Extract the [X, Y] coordinate from the center of the cell holding the provided text.  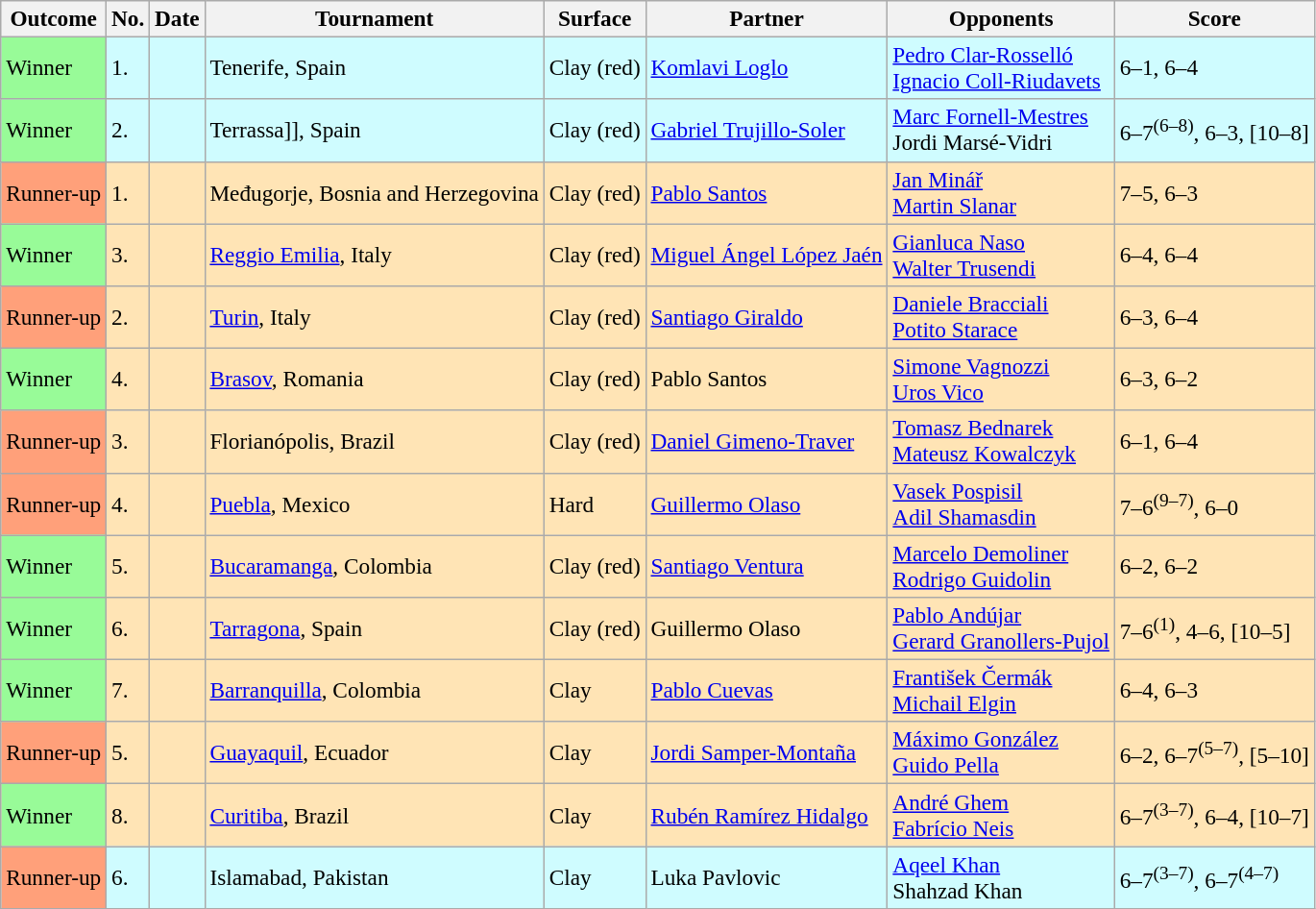
Partner [767, 18]
Surface [595, 18]
Outcome [54, 18]
6–7(6–8), 6–3, [10–8] [1214, 131]
6–7(3–7), 6–7(4–7) [1214, 876]
Brasov, Romania [375, 379]
Aqeel Khan Shahzad Khan [1001, 876]
Santiago Ventura [767, 565]
6–3, 6–2 [1214, 379]
Opponents [1001, 18]
Pedro Clar-Rosselló Ignacio Coll-Riudavets [1001, 67]
Florianópolis, Brazil [375, 442]
Hard [595, 504]
Komlavi Loglo [767, 67]
Simone Vagnozzi Uros Vico [1001, 379]
Luka Pavlovic [767, 876]
Pablo Andújar Gerard Granollers-Pujol [1001, 628]
6–3, 6–4 [1214, 317]
6–4, 6–3 [1214, 690]
Daniele Bracciali Potito Starace [1001, 317]
Barranquilla, Colombia [375, 690]
7–6(9–7), 6–0 [1214, 504]
Gabriel Trujillo-Soler [767, 131]
Tomasz Bednarek Mateusz Kowalczyk [1001, 442]
7–6(1), 4–6, [10–5] [1214, 628]
Tenerife, Spain [375, 67]
6–7(3–7), 6–4, [10–7] [1214, 815]
Reggio Emilia, Italy [375, 254]
Bucaramanga, Colombia [375, 565]
Tarragona, Spain [375, 628]
Jordi Samper-Montaña [767, 753]
Marc Fornell-Mestres Jordi Marsé-Vidri [1001, 131]
Islamabad, Pakistan [375, 876]
6–2, 6–2 [1214, 565]
Guayaquil, Ecuador [375, 753]
6–4, 6–4 [1214, 254]
Daniel Gimeno-Traver [767, 442]
André Ghem Fabrício Neis [1001, 815]
Jan Minář Martin Slanar [1001, 192]
Vasek Pospisil Adil Shamasdin [1001, 504]
Máximo González Guido Pella [1001, 753]
Date [177, 18]
6–2, 6–7(5–7), [5–10] [1214, 753]
Gianluca Naso Walter Trusendi [1001, 254]
Pablo Cuevas [767, 690]
Tournament [375, 18]
František Čermák Michail Elgin [1001, 690]
Marcelo Demoliner Rodrigo Guidolin [1001, 565]
Turin, Italy [375, 317]
7. [129, 690]
Rubén Ramírez Hidalgo [767, 815]
No. [129, 18]
7–5, 6–3 [1214, 192]
Santiago Giraldo [767, 317]
8. [129, 815]
Puebla, Mexico [375, 504]
Curitiba, Brazil [375, 815]
Miguel Ángel López Jaén [767, 254]
Score [1214, 18]
Terrassa]], Spain [375, 131]
Međugorje, Bosnia and Herzegovina [375, 192]
